Return the [x, y] coordinate for the center point of the cell that contains the specified text.  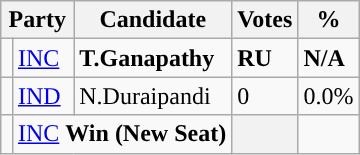
INC [42, 58]
N.Duraipandi [153, 96]
T.Ganapathy [153, 58]
N/A [328, 58]
RU [265, 58]
Candidate [153, 20]
Votes [265, 20]
0.0% [328, 96]
INC Win (New Seat) [122, 134]
Party [38, 20]
% [328, 20]
0 [265, 96]
IND [42, 96]
